From the cell containing the given text, extract its center point as [X, Y] coordinate. 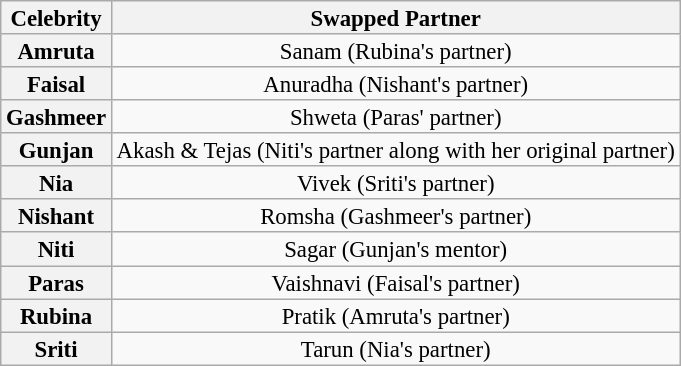
Celebrity [56, 18]
Anuradha (Nishant's partner) [396, 84]
Faisal [56, 84]
Vaishnavi (Faisal's partner) [396, 282]
Amruta [56, 50]
Nishant [56, 216]
Shweta (Paras' partner) [396, 116]
Paras [56, 282]
Gashmeer [56, 116]
Sanam (Rubina's partner) [396, 50]
Gunjan [56, 150]
Sriti [56, 348]
Swapped Partner [396, 18]
Vivek (Sriti's partner) [396, 182]
Tarun (Nia's partner) [396, 348]
Akash & Tejas (Niti's partner along with her original partner) [396, 150]
Niti [56, 250]
Pratik (Amruta's partner) [396, 316]
Rubina [56, 316]
Sagar (Gunjan's mentor) [396, 250]
Nia [56, 182]
Romsha (Gashmeer's partner) [396, 216]
